Determine the [x, y] coordinate at the center of the cell enclosing the given text.  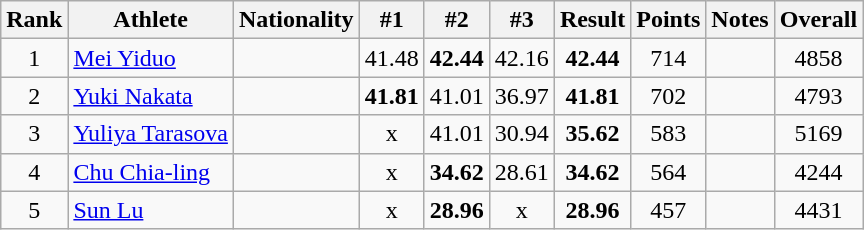
Sun Lu [151, 210]
4244 [818, 172]
702 [668, 96]
564 [668, 172]
Chu Chia-ling [151, 172]
1 [34, 58]
5169 [818, 134]
42.16 [522, 58]
Points [668, 20]
28.61 [522, 172]
Athlete [151, 20]
Rank [34, 20]
35.62 [592, 134]
5 [34, 210]
Overall [818, 20]
3 [34, 134]
Notes [740, 20]
4858 [818, 58]
4793 [818, 96]
Mei Yiduo [151, 58]
Yuliya Tarasova [151, 134]
2 [34, 96]
714 [668, 58]
Yuki Nakata [151, 96]
#3 [522, 20]
457 [668, 210]
4431 [818, 210]
36.97 [522, 96]
41.48 [392, 58]
583 [668, 134]
#1 [392, 20]
Nationality [296, 20]
30.94 [522, 134]
#2 [456, 20]
Result [592, 20]
4 [34, 172]
